Return the [X, Y] coordinate for the center point of the cell that contains the specified text.  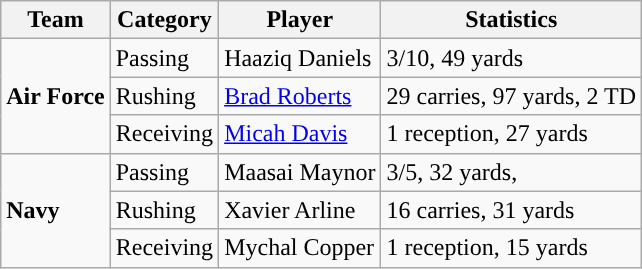
Brad Roberts [300, 96]
Navy [56, 210]
Micah Davis [300, 134]
Mychal Copper [300, 248]
3/10, 49 yards [512, 58]
Xavier Arline [300, 210]
Team [56, 20]
Player [300, 20]
29 carries, 97 yards, 2 TD [512, 96]
Statistics [512, 20]
Haaziq Daniels [300, 58]
3/5, 32 yards, [512, 172]
16 carries, 31 yards [512, 210]
Category [164, 20]
Air Force [56, 96]
1 reception, 27 yards [512, 134]
1 reception, 15 yards [512, 248]
Maasai Maynor [300, 172]
